For the text-containing cell, return its midpoint in (x, y) coordinate format. 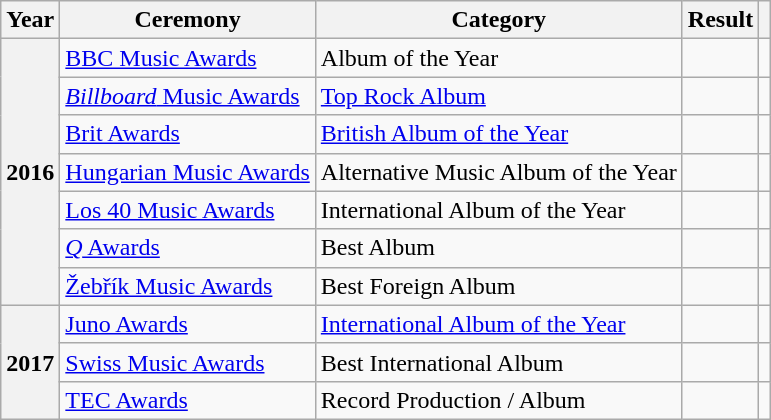
Los 40 Music Awards (188, 210)
Brit Awards (188, 134)
Hungarian Music Awards (188, 172)
Ceremony (188, 20)
Best Album (498, 248)
2017 (30, 362)
Year (30, 20)
2016 (30, 172)
Album of the Year (498, 58)
BBC Music Awards (188, 58)
TEC Awards (188, 400)
British Album of the Year (498, 134)
Record Production / Album (498, 400)
Top Rock Album (498, 96)
Swiss Music Awards (188, 362)
Best Foreign Album (498, 286)
Q Awards (188, 248)
Alternative Music Album of the Year (498, 172)
Best International Album (498, 362)
Billboard Music Awards (188, 96)
Result (720, 20)
Juno Awards (188, 324)
Žebřík Music Awards (188, 286)
Category (498, 20)
